Find where the given text appears and provide that cell's center as (x, y) coordinate. 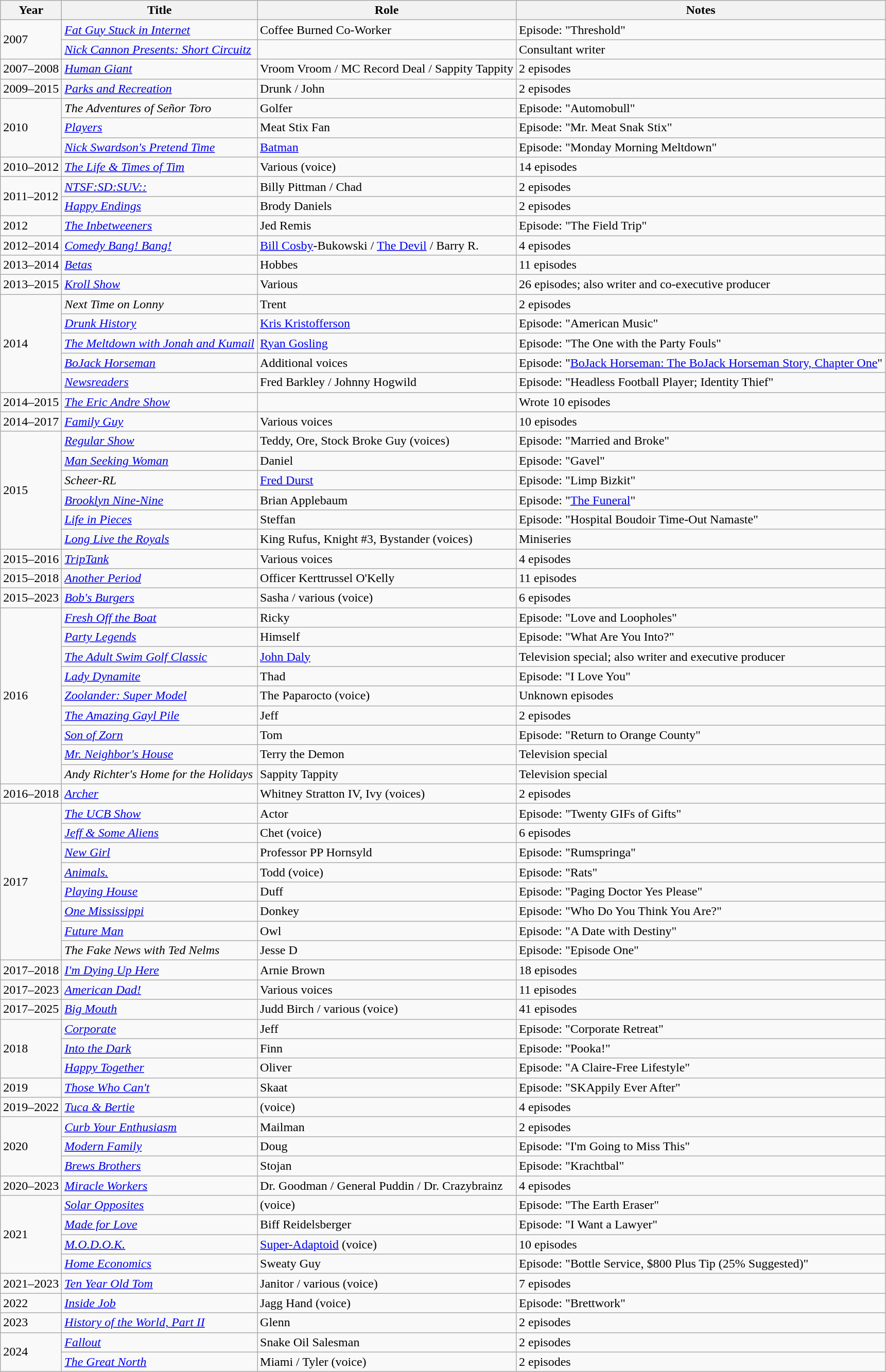
The UCB Show (160, 813)
Arnie Brown (387, 970)
Scheer-RL (160, 480)
Sasha / various (voice) (387, 598)
King Rufus, Knight #3, Bystander (voices) (387, 539)
Life in Pieces (160, 519)
Episode: "Rats" (700, 872)
2010 (31, 128)
Tom (387, 735)
2015–2023 (31, 598)
Zoolander: Super Model (160, 696)
Terry the Demon (387, 754)
2007–2008 (31, 69)
Mr. Neighbor's House (160, 754)
Janitor / various (voice) (387, 1283)
Nick Cannon Presents: Short Circuitz (160, 49)
2019 (31, 1087)
7 episodes (700, 1283)
Episode: "Love and Loopholes" (700, 618)
2013–2015 (31, 285)
Animals. (160, 872)
Consultant writer (700, 49)
Newsreaders (160, 382)
Vroom Vroom / MC Record Deal / Sappity Tappity (387, 69)
Whitney Stratton IV, Ivy (voices) (387, 794)
2023 (31, 1323)
Meat Stix Fan (387, 128)
2014 (31, 343)
Miniseries (700, 539)
Owl (387, 931)
Ryan Gosling (387, 343)
Jesse D (387, 951)
Chet (voice) (387, 833)
Bob's Burgers (160, 598)
Happy Together (160, 1068)
Episode: "Rumspringa" (700, 852)
Episode: "Hospital Boudoir Time-Out Namaste" (700, 519)
Episode: "What Are You Into?" (700, 637)
Regular Show (160, 441)
Billy Pittman / Chad (387, 186)
Miracle Workers (160, 1185)
Tuca & Bertie (160, 1107)
TripTank (160, 558)
Episode: "Headless Football Player; Identity Thief" (700, 382)
2019–2022 (31, 1107)
The Fake News with Ted Nelms (160, 951)
Brian Applebaum (387, 500)
Human Giant (160, 69)
Bill Cosby-Bukowski / The Devil / Barry R. (387, 245)
Episode: "Brettwork" (700, 1303)
Donkey (387, 911)
The Meltdown with Jonah and Kumail (160, 343)
2021 (31, 1235)
Inside Job (160, 1303)
Episode: "The Earth Eraser" (700, 1205)
Playing House (160, 892)
2011–2012 (31, 196)
Professor PP Hornsyld (387, 852)
Curb Your Enthusiasm (160, 1127)
2017–2018 (31, 970)
Episode: "BoJack Horseman: The BoJack Horseman Story, Chapter One" (700, 363)
The Amazing Gayl Pile (160, 715)
Nick Swardson's Pretend Time (160, 147)
Comedy Bang! Bang! (160, 245)
Television special; also writer and executive producer (700, 657)
Episode: "The One with the Party Fouls" (700, 343)
Episode: "Episode One" (700, 951)
Happy Endings (160, 206)
14 episodes (700, 167)
2017–2025 (31, 1009)
Episode: "Pooka!" (700, 1048)
Super-Adaptoid (voice) (387, 1244)
Sappity Tappity (387, 774)
NTSF:SD:SUV:: (160, 186)
Snake Oil Salesman (387, 1342)
Parks and Recreation (160, 89)
Family Guy (160, 421)
Future Man (160, 931)
Man Seeking Woman (160, 461)
Episode: "Krachtbal" (700, 1166)
The Eric Andre Show (160, 402)
Episode: "A Claire-Free Lifestyle" (700, 1068)
Officer Kerttrussel O'Kelly (387, 578)
2016–2018 (31, 794)
Stojan (387, 1166)
Episode: "I'm Going to Miss This" (700, 1146)
2017 (31, 882)
Sweaty Guy (387, 1264)
Episode: "A Date with Destiny" (700, 931)
Lady Dynamite (160, 676)
2014–2015 (31, 402)
Golfer (387, 108)
Episode: "Bottle Service, $800 Plus Tip (25% Suggested)" (700, 1264)
Finn (387, 1048)
Year (31, 10)
Role (387, 10)
John Daly (387, 657)
Episode: "The Funeral" (700, 500)
Brooklyn Nine-Nine (160, 500)
Himself (387, 637)
BoJack Horseman (160, 363)
Miami / Tyler (voice) (387, 1362)
2014–2017 (31, 421)
Episode: "Gavel" (700, 461)
Steffan (387, 519)
The Great North (160, 1362)
The Inbetweeners (160, 225)
Daniel (387, 461)
Biff Reidelsberger (387, 1225)
Andy Richter's Home for the Holidays (160, 774)
Archer (160, 794)
Jeff & Some Aliens (160, 833)
Jagg Hand (voice) (387, 1303)
2009–2015 (31, 89)
Batman (387, 147)
Solar Opposites (160, 1205)
Judd Birch / various (voice) (387, 1009)
Duff (387, 892)
History of the World, Part II (160, 1323)
Notes (700, 10)
Party Legends (160, 637)
Episode: "Automobull" (700, 108)
Made for Love (160, 1225)
2015–2018 (31, 578)
Episode: "Twenty GIFs of Gifts" (700, 813)
41 episodes (700, 1009)
Fat Guy Stuck in Internet (160, 30)
American Dad! (160, 990)
Ricky (387, 618)
One Mississippi (160, 911)
Corporate (160, 1029)
Episode: "American Music" (700, 324)
Long Live the Royals (160, 539)
Title (160, 10)
2024 (31, 1352)
2022 (31, 1303)
Additional voices (387, 363)
26 episodes; also writer and co-executive producer (700, 285)
Fallout (160, 1342)
Episode: "Paging Doctor Yes Please" (700, 892)
Fred Barkley / Johnny Hogwild (387, 382)
2020–2023 (31, 1185)
Episode: "Monday Morning Meltdown" (700, 147)
2018 (31, 1048)
Episode: "Threshold" (700, 30)
2017–2023 (31, 990)
Modern Family (160, 1146)
2015 (31, 490)
The Life & Times of Tim (160, 167)
2021–2023 (31, 1283)
Coffee Burned Co-Worker (387, 30)
The Adventures of Señor Toro (160, 108)
Ten Year Old Tom (160, 1283)
Jed Remis (387, 225)
Betas (160, 265)
Episode: "The Field Trip" (700, 225)
2016 (31, 696)
Skaat (387, 1087)
Teddy, Ore, Stock Broke Guy (voices) (387, 441)
Thad (387, 676)
Big Mouth (160, 1009)
Kris Kristofferson (387, 324)
Wrote 10 episodes (700, 402)
M.O.D.O.K. (160, 1244)
Home Economics (160, 1264)
2012–2014 (31, 245)
Those Who Can't (160, 1087)
2007 (31, 40)
Drunk / John (387, 89)
Todd (voice) (387, 872)
Players (160, 128)
New Girl (160, 852)
2020 (31, 1146)
2015–2016 (31, 558)
2010–2012 (31, 167)
Next Time on Lonny (160, 304)
Doug (387, 1146)
Various (voice) (387, 167)
Brody Daniels (387, 206)
Actor (387, 813)
Episode: "I Love You" (700, 676)
Episode: "Return to Orange County" (700, 735)
2012 (31, 225)
Fred Durst (387, 480)
Drunk History (160, 324)
I'm Dying Up Here (160, 970)
Dr. Goodman / General Puddin / Dr. Crazybrainz (387, 1185)
Episode: "Who Do You Think You Are?" (700, 911)
Episode: "Corporate Retreat" (700, 1029)
2013–2014 (31, 265)
Episode: "I Want a Lawyer" (700, 1225)
Unknown episodes (700, 696)
Brews Brothers (160, 1166)
Various (387, 285)
Trent (387, 304)
Episode: "Married and Broke" (700, 441)
Episode: "Mr. Meat Snak Stix" (700, 128)
Glenn (387, 1323)
The Adult Swim Golf Classic (160, 657)
Mailman (387, 1127)
The Paparocto (voice) (387, 696)
Oliver (387, 1068)
Hobbes (387, 265)
Into the Dark (160, 1048)
18 episodes (700, 970)
Episode: "Limp Bizkit" (700, 480)
Episode: "SKAppily Ever After" (700, 1087)
Son of Zorn (160, 735)
Another Period (160, 578)
Fresh Off the Boat (160, 618)
Kroll Show (160, 285)
